Capture the cell that displays the provided text and extract its [x, y] central coordinate. 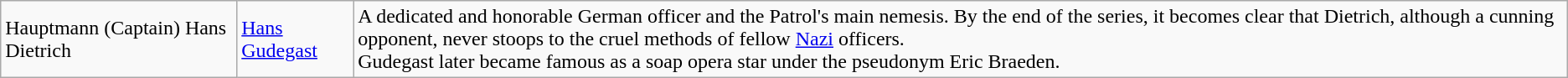
Hauptmann (Captain) Hans Dietrich [119, 39]
Hans Gudegast [295, 39]
